Extract the (x, y) coordinate from the center of the cell holding the provided text.  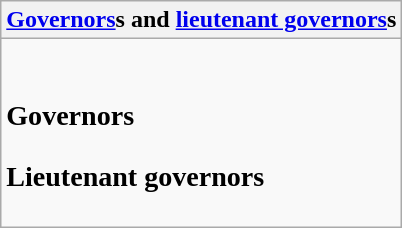
Governorss and lieutenant governorss (202, 20)
GovernorsLieutenant governors (202, 133)
